Output the (X, Y) coordinate of the center of the cell containing the given text.  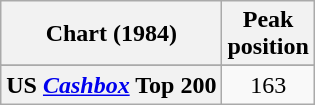
US Cashbox Top 200 (112, 85)
Chart (1984) (112, 34)
Peakposition (268, 34)
163 (268, 85)
